Pinpoint the cell where the given text exists, returning its (X, Y) midpoint coordinate. 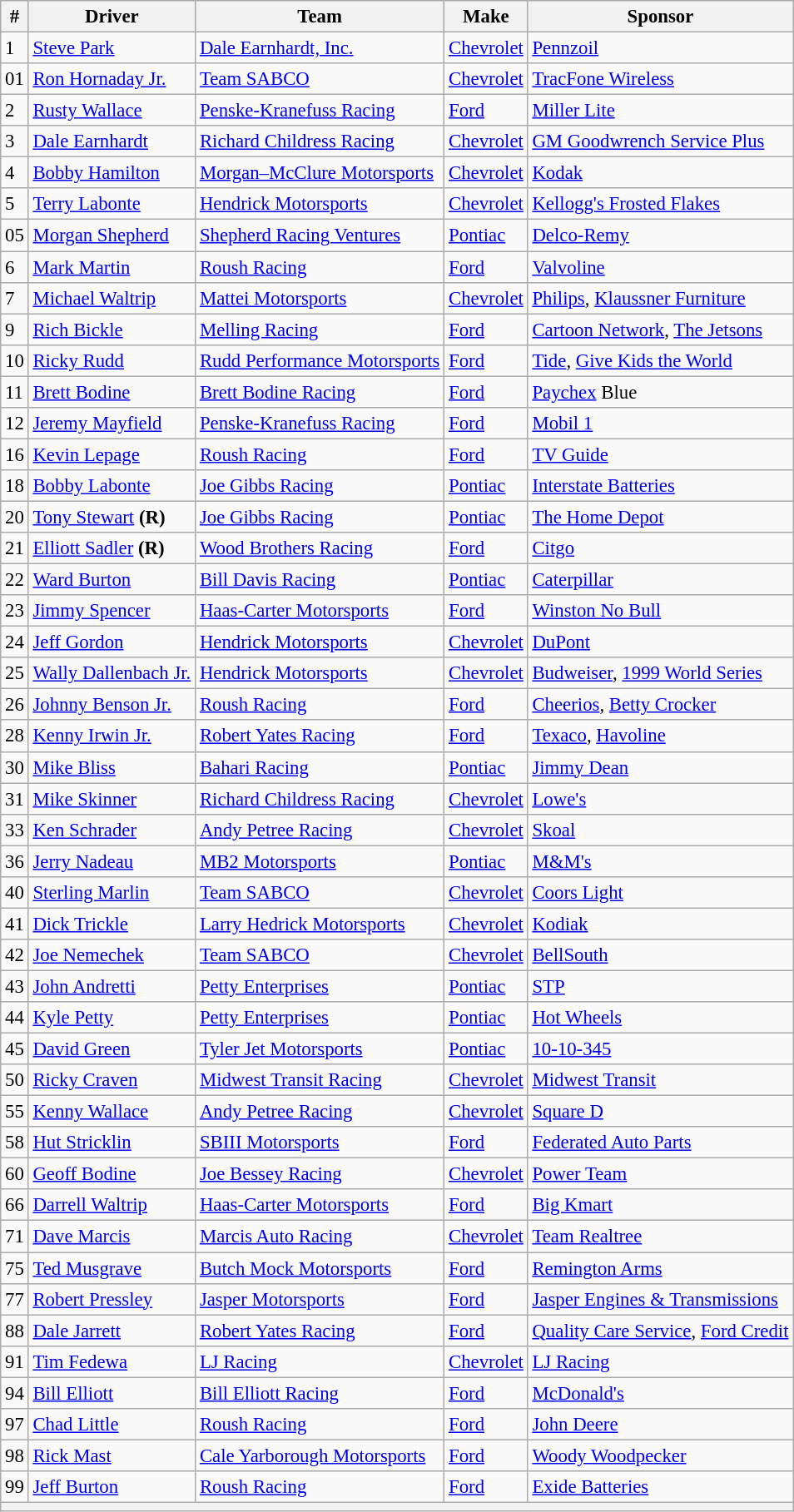
Coors Light (661, 893)
Bahari Racing (320, 767)
Budweiser, 1999 World Series (661, 673)
98 (15, 1455)
Butch Mock Motorsports (320, 1268)
Kenny Wallace (112, 1112)
M&M's (661, 861)
Woody Woodpecker (661, 1455)
Marcis Auto Racing (320, 1237)
36 (15, 861)
1 (15, 48)
Shepherd Racing Ventures (320, 235)
Lowe's (661, 799)
Paychex Blue (661, 392)
9 (15, 330)
Chad Little (112, 1425)
Power Team (661, 1174)
50 (15, 1080)
Federated Auto Parts (661, 1143)
11 (15, 392)
30 (15, 767)
Sterling Marlin (112, 893)
Kenny Irwin Jr. (112, 736)
STP (661, 986)
Kodiak (661, 924)
97 (15, 1425)
Rich Bickle (112, 330)
01 (15, 79)
Citgo (661, 548)
Jimmy Dean (661, 767)
Dale Earnhardt, Inc. (320, 48)
Joe Bessey Racing (320, 1174)
Ron Hornaday Jr. (112, 79)
Wally Dallenbach Jr. (112, 673)
Bobby Labonte (112, 486)
Philips, Klaussner Furniture (661, 298)
Ken Schrader (112, 830)
23 (15, 611)
TV Guide (661, 454)
DuPont (661, 642)
Texaco, Havoline (661, 736)
66 (15, 1206)
Square D (661, 1112)
21 (15, 548)
22 (15, 580)
Michael Waltrip (112, 298)
Ted Musgrave (112, 1268)
# (15, 17)
60 (15, 1174)
Jimmy Spencer (112, 611)
BellSouth (661, 955)
David Green (112, 1049)
28 (15, 736)
20 (15, 517)
Jerry Nadeau (112, 861)
MB2 Motorsports (320, 861)
Make (486, 17)
Morgan–McClure Motorsports (320, 173)
The Home Depot (661, 517)
2 (15, 111)
71 (15, 1237)
Miller Lite (661, 111)
Jeremy Mayfield (112, 424)
Interstate Batteries (661, 486)
Brett Bodine (112, 392)
Rick Mast (112, 1455)
58 (15, 1143)
Mark Martin (112, 267)
Jeff Gordon (112, 642)
Jasper Motorsports (320, 1299)
Brett Bodine Racing (320, 392)
Bobby Hamilton (112, 173)
Wood Brothers Racing (320, 548)
05 (15, 235)
Midwest Transit (661, 1080)
99 (15, 1487)
Tony Stewart (R) (112, 517)
6 (15, 267)
John Deere (661, 1425)
10-10-345 (661, 1049)
Mike Bliss (112, 767)
McDonald's (661, 1393)
Ricky Rudd (112, 360)
Valvoline (661, 267)
43 (15, 986)
Quality Care Service, Ford Credit (661, 1331)
John Andretti (112, 986)
Mattei Motorsports (320, 298)
Kevin Lepage (112, 454)
33 (15, 830)
Cartoon Network, The Jetsons (661, 330)
Morgan Shepherd (112, 235)
Driver (112, 17)
TracFone Wireless (661, 79)
Jeff Burton (112, 1487)
Remington Arms (661, 1268)
45 (15, 1049)
Rusty Wallace (112, 111)
Dale Jarrett (112, 1331)
Rudd Performance Motorsports (320, 360)
Cale Yarborough Motorsports (320, 1455)
44 (15, 1018)
18 (15, 486)
Big Kmart (661, 1206)
Tide, Give Kids the World (661, 360)
Cheerios, Betty Crocker (661, 705)
Hut Stricklin (112, 1143)
Team (320, 17)
Winston No Bull (661, 611)
7 (15, 298)
Mike Skinner (112, 799)
Exide Batteries (661, 1487)
Dale Earnhardt (112, 141)
Kellogg's Frosted Flakes (661, 204)
Bill Davis Racing (320, 580)
Johnny Benson Jr. (112, 705)
Elliott Sadler (R) (112, 548)
SBIII Motorsports (320, 1143)
91 (15, 1361)
Larry Hedrick Motorsports (320, 924)
55 (15, 1112)
Kodak (661, 173)
Tyler Jet Motorsports (320, 1049)
Pennzoil (661, 48)
16 (15, 454)
Sponsor (661, 17)
94 (15, 1393)
Bill Elliott (112, 1393)
Ward Burton (112, 580)
Steve Park (112, 48)
Team Realtree (661, 1237)
88 (15, 1331)
5 (15, 204)
Ricky Craven (112, 1080)
Caterpillar (661, 580)
4 (15, 173)
Kyle Petty (112, 1018)
3 (15, 141)
24 (15, 642)
77 (15, 1299)
Midwest Transit Racing (320, 1080)
Dick Trickle (112, 924)
Hot Wheels (661, 1018)
75 (15, 1268)
26 (15, 705)
25 (15, 673)
Dave Marcis (112, 1237)
Jasper Engines & Transmissions (661, 1299)
31 (15, 799)
Mobil 1 (661, 424)
10 (15, 360)
Delco-Remy (661, 235)
40 (15, 893)
GM Goodwrench Service Plus (661, 141)
Bill Elliott Racing (320, 1393)
Skoal (661, 830)
Tim Fedewa (112, 1361)
42 (15, 955)
Joe Nemechek (112, 955)
41 (15, 924)
Geoff Bodine (112, 1174)
Robert Pressley (112, 1299)
Terry Labonte (112, 204)
Darrell Waltrip (112, 1206)
12 (15, 424)
Melling Racing (320, 330)
